Determine the (x, y) coordinate at the center of the cell enclosing the given text.  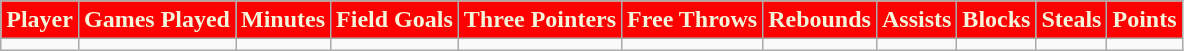
Points (1144, 20)
Rebounds (820, 20)
Games Played (156, 20)
Assists (916, 20)
Three Pointers (540, 20)
Blocks (996, 20)
Steals (1072, 20)
Field Goals (395, 20)
Player (40, 20)
Minutes (284, 20)
Free Throws (692, 20)
